Return (x, y) of the center of cell containing provided text 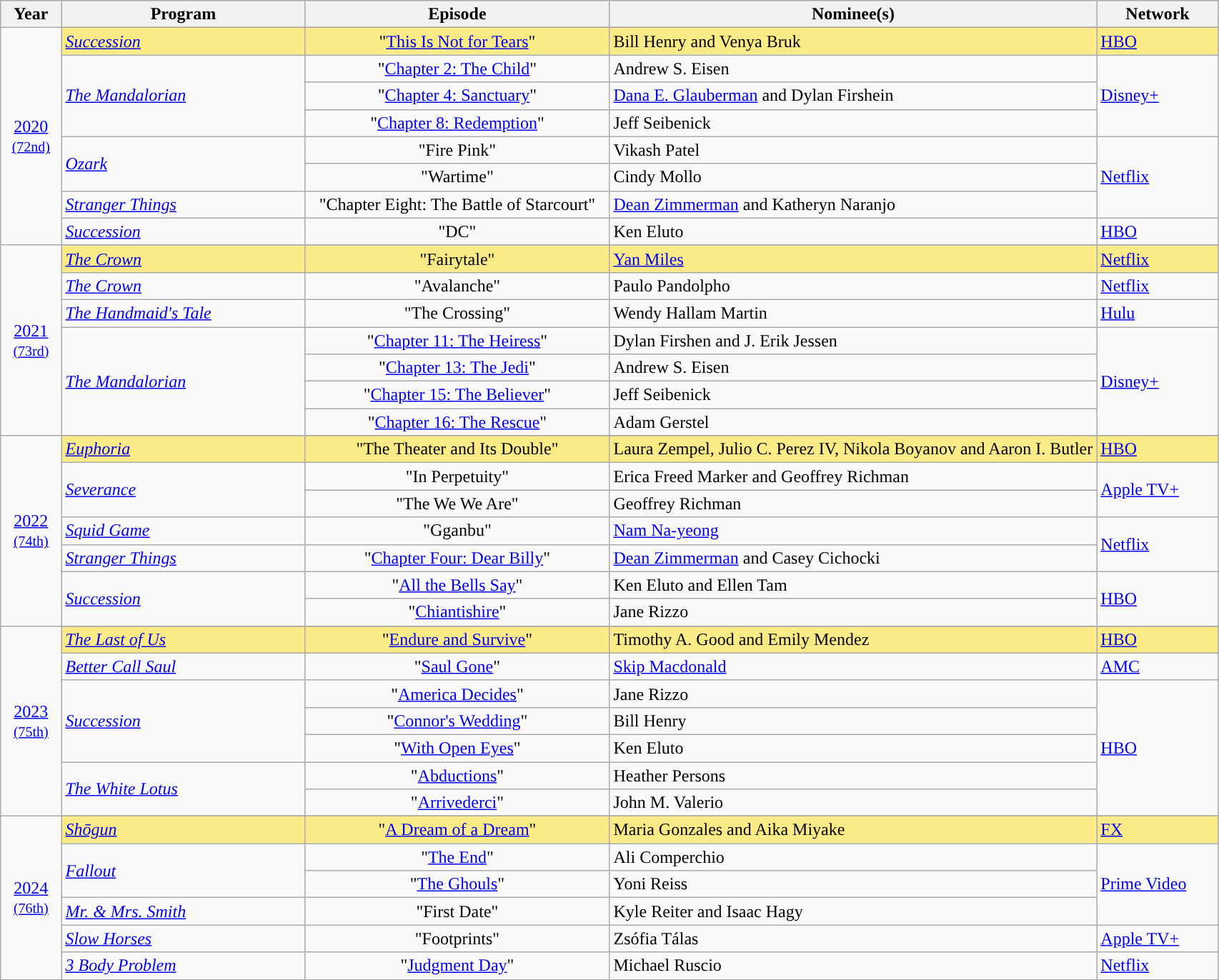
"The Theater and Its Double" (457, 449)
"Chiantishire" (457, 612)
"Chapter Four: Dear Billy" (457, 558)
Nominee(s) (853, 14)
AMC (1158, 666)
Geoffrey Richman (853, 504)
"Connor's Wedding" (457, 721)
"Gganbu" (457, 531)
The Handmaid's Tale (183, 313)
Maria Gonzales and Aika Miyake (853, 830)
Better Call Saul (183, 666)
"Chapter 2: The Child" (457, 69)
John M. Valerio (853, 803)
Slow Horses (183, 939)
"Fire Pink" (457, 150)
"Chapter 11: The Heiress" (457, 341)
2024(76th) (31, 898)
"With Open Eyes" (457, 748)
"All the Bells Say" (457, 585)
"Fairytale" (457, 259)
"Chapter 13: The Jedi" (457, 368)
Ozark (183, 164)
Network (1158, 14)
Erica Freed Marker and Geoffrey Richman (853, 476)
Program (183, 14)
Dylan Firshen and J. Erik Jessen (853, 341)
"Judgment Day" (457, 966)
"Chapter 16: The Rescue" (457, 422)
"The Crossing" (457, 313)
Nam Na-yeong (853, 531)
Wendy Hallam Martin (853, 313)
"First Date" (457, 911)
2020(72nd) (31, 136)
2023(75th) (31, 721)
Yoni Reiss (853, 884)
Laura Zempel, Julio C. Perez IV, Nikola Boyanov and Aaron I. Butler (853, 449)
"Chapter 4: Sanctuary" (457, 96)
"Wartime" (457, 177)
"Arrivederci" (457, 803)
"A Dream of a Dream" (457, 830)
Paulo Pandolpho (853, 286)
Bill Henry and Venya Bruk (853, 41)
"America Decides" (457, 694)
"The We We Are" (457, 504)
"Footprints" (457, 939)
Year (31, 14)
Mr. & Mrs. Smith (183, 911)
The White Lotus (183, 789)
2021(73rd) (31, 340)
"The Ghouls" (457, 884)
"Saul Gone" (457, 666)
Kyle Reiter and Isaac Hagy (853, 911)
Skip Macdonald (853, 666)
"Endure and Survive" (457, 639)
Dean Zimmerman and Katheryn Naranjo (853, 204)
The Last of Us (183, 639)
"Chapter Eight: The Battle of Starcourt" (457, 204)
Fallout (183, 871)
"Abductions" (457, 775)
"DC" (457, 231)
FX (1158, 830)
Ken Eluto and Ellen Tam (853, 585)
3 Body Problem (183, 966)
Cindy Mollo (853, 177)
Shōgun (183, 830)
Bill Henry (853, 721)
2022(74th) (31, 531)
"The End" (457, 857)
Euphoria (183, 449)
Episode (457, 14)
Yan Miles (853, 259)
Dana E. Glauberman and Dylan Firshein (853, 96)
Squid Game (183, 531)
Vikash Patel (853, 150)
Heather Persons (853, 775)
"Chapter 15: The Believer" (457, 395)
Hulu (1158, 313)
Severance (183, 490)
"Avalanche" (457, 286)
Prime Video (1158, 884)
Michael Ruscio (853, 966)
Timothy A. Good and Emily Mendez (853, 639)
Adam Gerstel (853, 422)
Dean Zimmerman and Casey Cichocki (853, 558)
"Chapter 8: Redemption" (457, 123)
Zsófia Tálas (853, 939)
"In Perpetuity" (457, 476)
Ali Comperchio (853, 857)
"This Is Not for Tears" (457, 41)
